Pinpoint the cell where the given text exists, returning its (X, Y) midpoint coordinate. 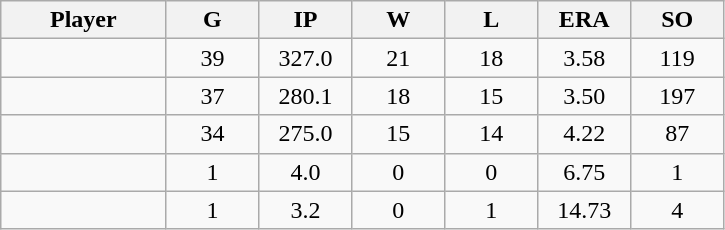
6.75 (584, 172)
21 (398, 58)
275.0 (306, 134)
3.2 (306, 210)
Player (84, 20)
4.22 (584, 134)
4.0 (306, 172)
14.73 (584, 210)
ERA (584, 20)
197 (678, 96)
34 (212, 134)
L (492, 20)
37 (212, 96)
IP (306, 20)
G (212, 20)
327.0 (306, 58)
SO (678, 20)
14 (492, 134)
3.58 (584, 58)
39 (212, 58)
W (398, 20)
3.50 (584, 96)
280.1 (306, 96)
4 (678, 210)
87 (678, 134)
119 (678, 58)
